Scan for the cell matching the given text and deliver its [x, y] coordinate at center. 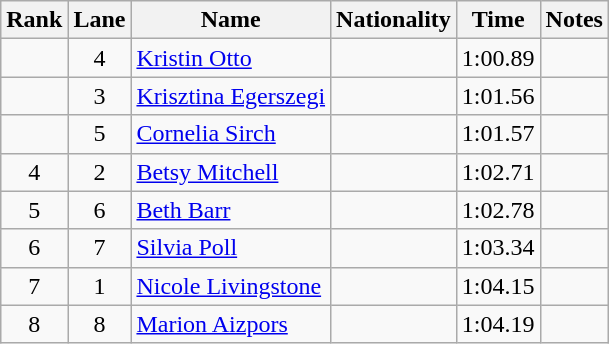
Kristin Otto [231, 58]
Time [498, 20]
Cornelia Sirch [231, 134]
Rank [34, 20]
1 [100, 286]
Name [231, 20]
2 [100, 172]
1:03.34 [498, 248]
1:01.57 [498, 134]
Krisztina Egerszegi [231, 96]
1:01.56 [498, 96]
Betsy Mitchell [231, 172]
1:02.71 [498, 172]
Marion Aizpors [231, 324]
1:02.78 [498, 210]
3 [100, 96]
Lane [100, 20]
1:04.19 [498, 324]
Nationality [394, 20]
Beth Barr [231, 210]
Silvia Poll [231, 248]
1:04.15 [498, 286]
1:00.89 [498, 58]
Notes [574, 20]
Nicole Livingstone [231, 286]
